Capture the cell that displays the provided text and extract its [X, Y] central coordinate. 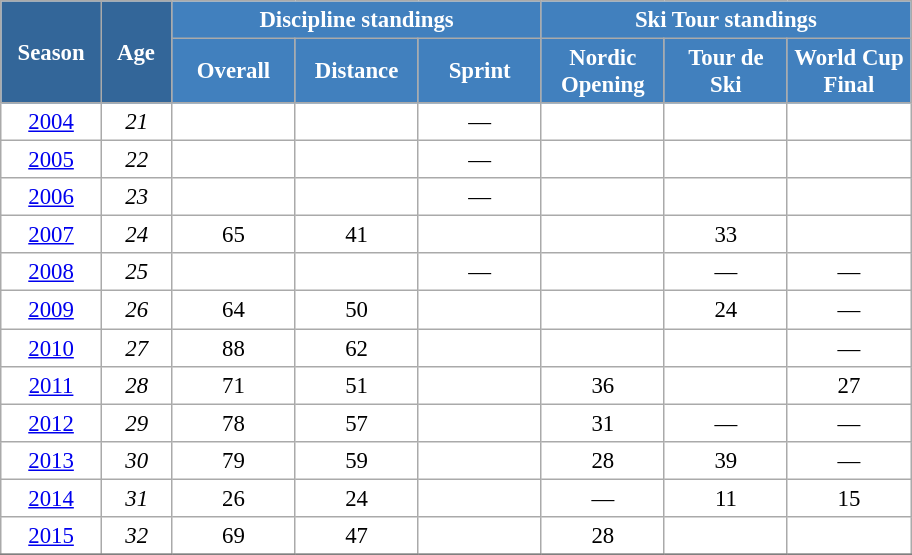
2005 [52, 160]
2014 [52, 498]
29 [136, 423]
Sprint [480, 72]
Season [52, 52]
65 [234, 235]
15 [848, 498]
57 [356, 423]
21 [136, 122]
2007 [52, 235]
2012 [52, 423]
32 [136, 536]
41 [356, 235]
30 [136, 460]
Overall [234, 72]
64 [234, 310]
11 [726, 498]
50 [356, 310]
59 [356, 460]
Age [136, 52]
Tour deSki [726, 72]
2010 [52, 348]
World CupFinal [848, 72]
23 [136, 197]
2006 [52, 197]
Distance [356, 72]
Discipline standings [356, 20]
51 [356, 385]
NordicOpening [602, 72]
78 [234, 423]
25 [136, 273]
71 [234, 385]
79 [234, 460]
2015 [52, 536]
47 [356, 536]
62 [356, 348]
Ski Tour standings [726, 20]
22 [136, 160]
88 [234, 348]
2004 [52, 122]
2013 [52, 460]
2008 [52, 273]
2009 [52, 310]
36 [602, 385]
2011 [52, 385]
39 [726, 460]
33 [726, 235]
69 [234, 536]
